Return the (X, Y) coordinate for the center point of the cell that contains the specified text.  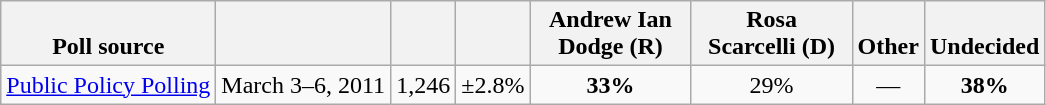
33% (610, 85)
1,246 (424, 85)
Public Policy Polling (108, 85)
Andrew IanDodge (R) (610, 34)
Other (888, 34)
29% (772, 85)
RosaScarcelli (D) (772, 34)
March 3–6, 2011 (304, 85)
38% (984, 85)
— (888, 85)
Undecided (984, 34)
±2.8% (493, 85)
Poll source (108, 34)
